Extract the (x, y) coordinate from the center of the cell holding the provided text.  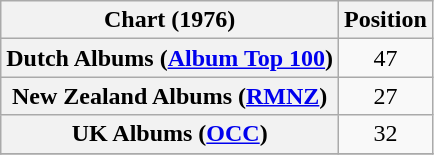
32 (386, 134)
UK Albums (OCC) (170, 134)
New Zealand Albums (RMNZ) (170, 96)
Position (386, 20)
Dutch Albums (Album Top 100) (170, 58)
47 (386, 58)
27 (386, 96)
Chart (1976) (170, 20)
